Return [x, y] of the center of cell containing provided text 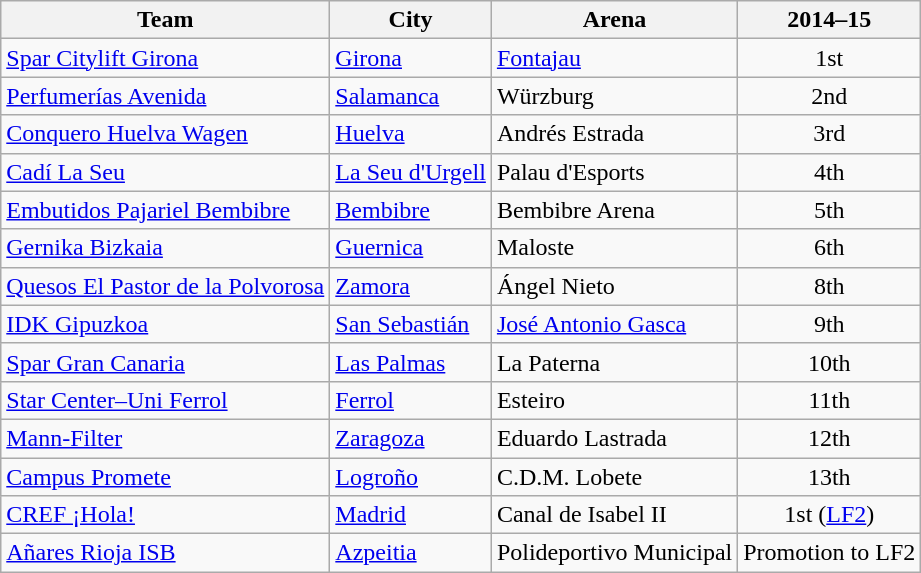
Zaragoza [411, 438]
1st [830, 58]
Campus Promete [166, 477]
10th [830, 362]
5th [830, 210]
1st (LF2) [830, 515]
Canal de Isabel II [614, 515]
Perfumerías Avenida [166, 96]
Ferrol [411, 400]
8th [830, 286]
Palau d'Esports [614, 172]
Maloste [614, 248]
City [411, 20]
Gernika Bizkaia [166, 248]
Azpeitia [411, 553]
9th [830, 324]
Bembibre [411, 210]
Cadí La Seu [166, 172]
Promotion to LF2 [830, 553]
Arena [614, 20]
Guernica [411, 248]
Würzburg [614, 96]
San Sebastián [411, 324]
Mann-Filter [166, 438]
Añares Rioja ISB [166, 553]
Quesos El Pastor de la Polvorosa [166, 286]
Zamora [411, 286]
Esteiro [614, 400]
Logroño [411, 477]
Bembibre Arena [614, 210]
Fontajau [614, 58]
Spar Citylift Girona [166, 58]
11th [830, 400]
C.D.M. Lobete [614, 477]
2nd [830, 96]
Polideportivo Municipal [614, 553]
Salamanca [411, 96]
Madrid [411, 515]
Embutidos Pajariel Bembibre [166, 210]
Team [166, 20]
4th [830, 172]
La Paterna [614, 362]
José Antonio Gasca [614, 324]
6th [830, 248]
Star Center–Uni Ferrol [166, 400]
Girona [411, 58]
CREF ¡Hola! [166, 515]
IDK Gipuzkoa [166, 324]
Spar Gran Canaria [166, 362]
La Seu d'Urgell [411, 172]
3rd [830, 134]
13th [830, 477]
2014–15 [830, 20]
Huelva [411, 134]
Andrés Estrada [614, 134]
Ángel Nieto [614, 286]
Conquero Huelva Wagen [166, 134]
12th [830, 438]
Las Palmas [411, 362]
Eduardo Lastrada [614, 438]
